Pinpoint the cell where the given text exists, returning its [X, Y] midpoint coordinate. 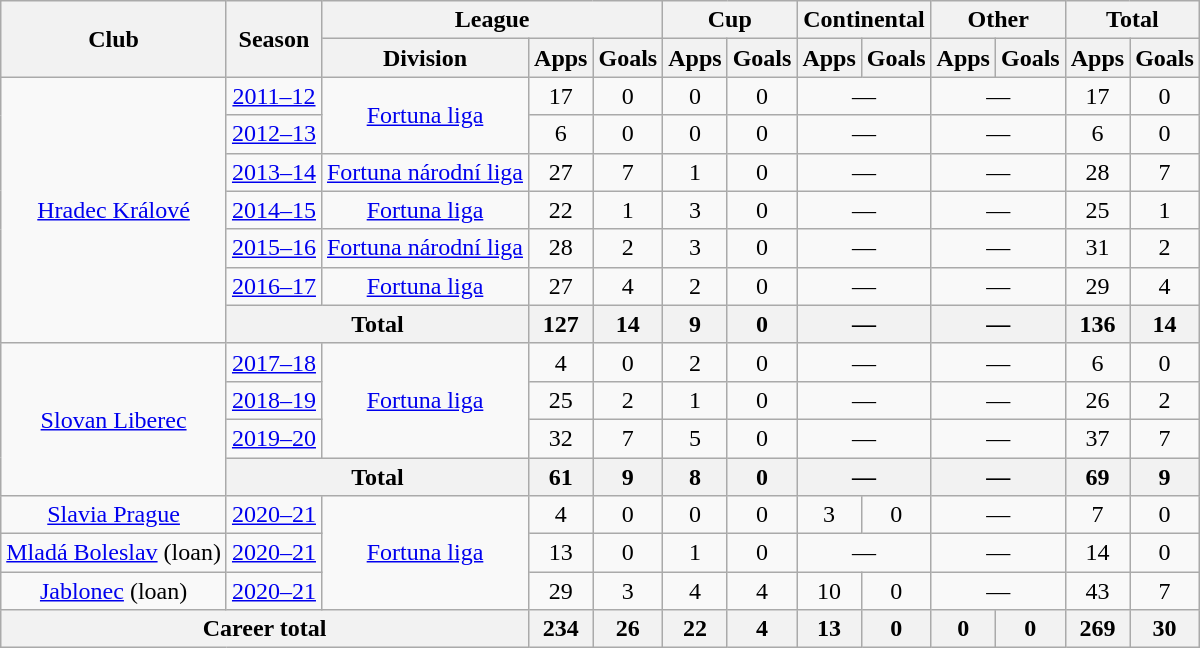
8 [695, 477]
10 [829, 591]
Career total [265, 629]
Slovan Liberec [114, 419]
2012–13 [274, 134]
2014–15 [274, 210]
127 [561, 324]
2017–18 [274, 362]
Slavia Prague [114, 515]
61 [561, 477]
234 [561, 629]
2011–12 [274, 96]
Other [998, 20]
30 [1165, 629]
Mladá Boleslav (loan) [114, 553]
269 [1097, 629]
69 [1097, 477]
Season [274, 39]
2013–14 [274, 172]
43 [1097, 591]
2018–19 [274, 400]
Cup [730, 20]
League [492, 20]
5 [695, 438]
31 [1097, 248]
136 [1097, 324]
Division [424, 58]
2016–17 [274, 286]
32 [561, 438]
Jablonec (loan) [114, 591]
Hradec Králové [114, 210]
Club [114, 39]
2015–16 [274, 248]
Continental [864, 20]
2019–20 [274, 438]
37 [1097, 438]
